Return [x, y] of the center of cell containing provided text 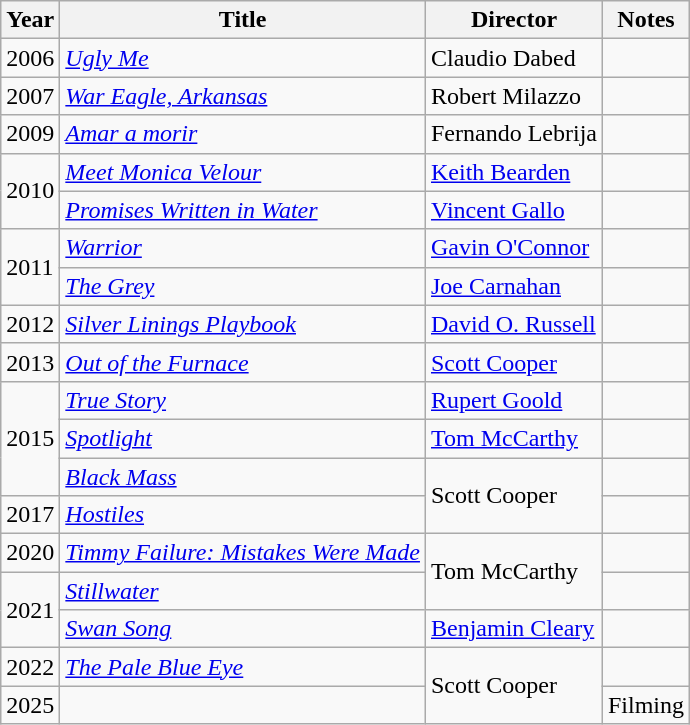
Joe Carnahan [514, 286]
Out of the Furnace [243, 362]
Silver Linings Playbook [243, 324]
2021 [30, 610]
Claudio Dabed [514, 58]
Benjamin Cleary [514, 629]
2013 [30, 362]
2020 [30, 553]
2022 [30, 667]
Keith Bearden [514, 172]
Stillwater [243, 591]
Hostiles [243, 515]
Gavin O'Connor [514, 248]
The Grey [243, 286]
Vincent Gallo [514, 210]
Notes [646, 20]
War Eagle, Arkansas [243, 96]
2006 [30, 58]
Warrior [243, 248]
Year [30, 20]
Promises Written in Water [243, 210]
Title [243, 20]
David O. Russell [514, 324]
Swan Song [243, 629]
Ugly Me [243, 58]
2017 [30, 515]
Fernando Lebrija [514, 134]
2007 [30, 96]
2010 [30, 191]
Timmy Failure: Mistakes Were Made [243, 553]
2025 [30, 705]
True Story [243, 400]
2011 [30, 267]
Filming [646, 705]
Director [514, 20]
Black Mass [243, 477]
Amar a morir [243, 134]
The Pale Blue Eye [243, 667]
2009 [30, 134]
Spotlight [243, 438]
Robert Milazzo [514, 96]
Rupert Goold [514, 400]
2015 [30, 438]
2012 [30, 324]
Meet Monica Velour [243, 172]
